Scan for the cell matching the given text and deliver its [x, y] coordinate at center. 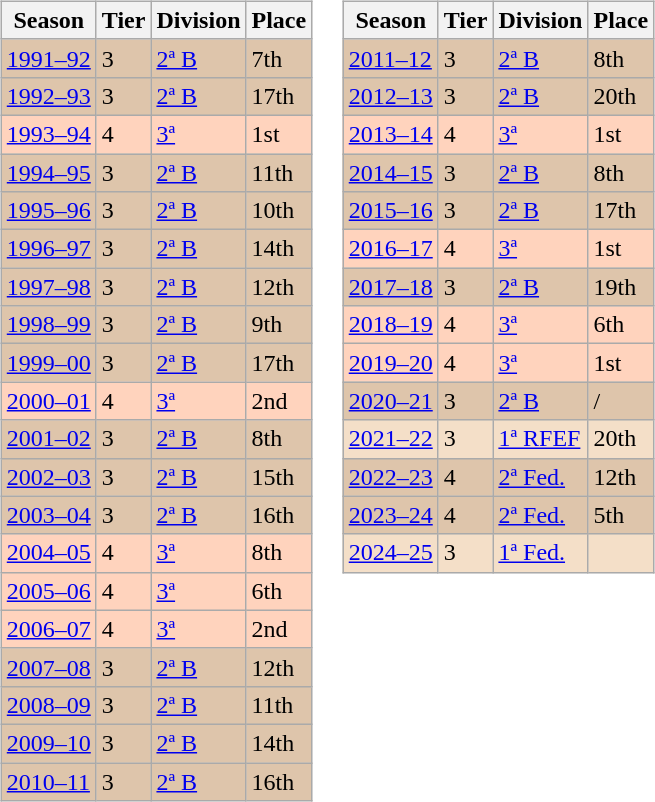
2002–03 [48, 477]
2014–15 [390, 173]
2001–02 [48, 439]
2016–17 [390, 249]
2021–22 [390, 439]
2006–07 [48, 629]
2000–01 [48, 401]
5th [621, 515]
19th [621, 287]
1997–98 [48, 287]
1998–99 [48, 325]
10th [279, 211]
1ª Fed. [540, 553]
2015–16 [390, 211]
2024–25 [390, 553]
/ [621, 401]
1992–93 [48, 96]
2004–05 [48, 553]
1994–95 [48, 173]
7th [279, 58]
1993–94 [48, 134]
2009–10 [48, 743]
2020–21 [390, 401]
2019–20 [390, 363]
2012–13 [390, 96]
2017–18 [390, 287]
2022–23 [390, 477]
1996–97 [48, 249]
2011–12 [390, 58]
2013–14 [390, 134]
2018–19 [390, 325]
2003–04 [48, 515]
1991–92 [48, 58]
2010–11 [48, 781]
9th [279, 325]
2023–24 [390, 515]
1995–96 [48, 211]
2007–08 [48, 667]
1ª RFEF [540, 439]
2008–09 [48, 705]
15th [279, 477]
1999–00 [48, 363]
2005–06 [48, 591]
